Pinpoint the cell where the given text exists, returning its (X, Y) midpoint coordinate. 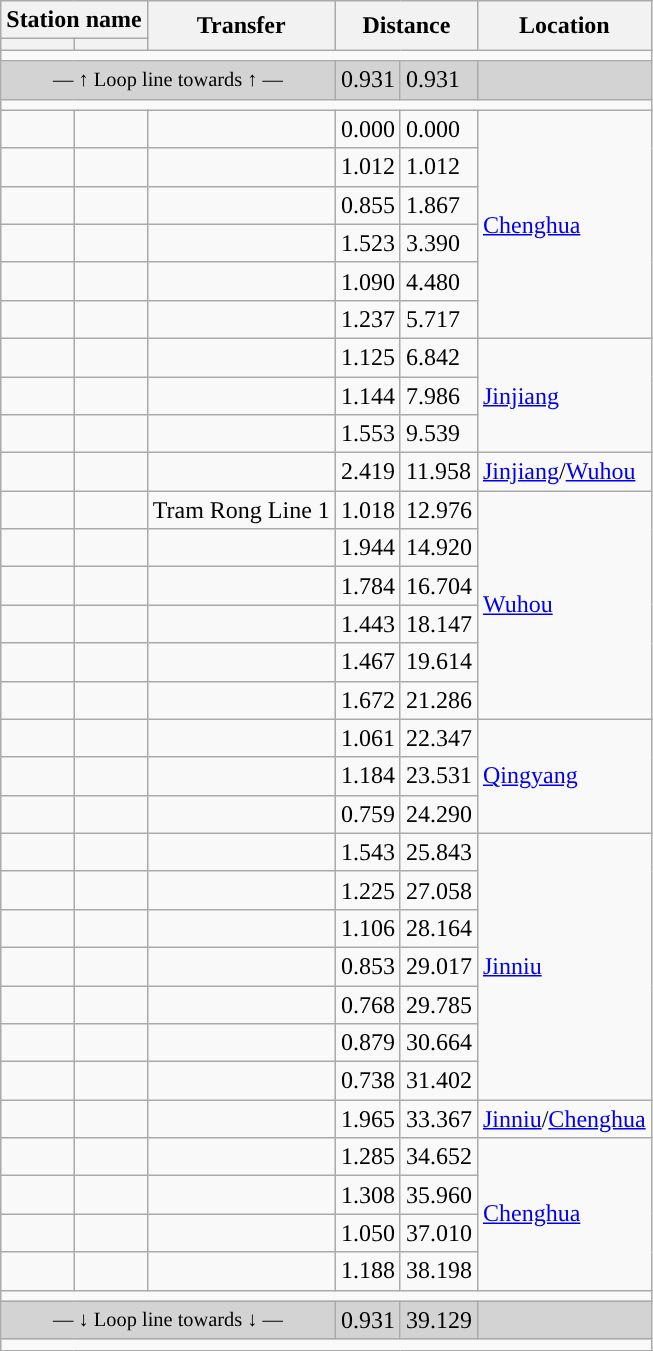
1.225 (368, 890)
1.050 (368, 1233)
24.290 (438, 814)
Jinjiang (564, 395)
34.652 (438, 1157)
29.785 (438, 1005)
Jinniu (564, 966)
11.958 (438, 472)
29.017 (438, 966)
Wuhou (564, 605)
0.768 (368, 1005)
Distance (406, 26)
Location (564, 26)
30.664 (438, 1043)
35.960 (438, 1195)
1.018 (368, 510)
37.010 (438, 1233)
38.198 (438, 1271)
Jinniu/Chenghua (564, 1119)
22.347 (438, 738)
27.058 (438, 890)
— ↓ Loop line towards ↓ — (168, 1320)
9.539 (438, 434)
1.672 (368, 700)
39.129 (438, 1320)
2.419 (368, 472)
1.965 (368, 1119)
1.188 (368, 1271)
Transfer (241, 26)
18.147 (438, 624)
25.843 (438, 852)
3.390 (438, 243)
19.614 (438, 662)
31.402 (438, 1081)
14.920 (438, 548)
— ↑ Loop line towards ↑ — (168, 80)
1.443 (368, 624)
1.061 (368, 738)
1.944 (368, 548)
Tram Rong Line 1 (241, 510)
1.237 (368, 319)
12.976 (438, 510)
1.784 (368, 586)
16.704 (438, 586)
Station name (74, 20)
1.106 (368, 928)
33.367 (438, 1119)
Qingyang (564, 776)
0.853 (368, 966)
0.855 (368, 205)
1.543 (368, 852)
1.090 (368, 281)
28.164 (438, 928)
0.879 (368, 1043)
Jinjiang/Wuhou (564, 472)
1.144 (368, 395)
1.523 (368, 243)
1.467 (368, 662)
1.308 (368, 1195)
21.286 (438, 700)
0.738 (368, 1081)
1.867 (438, 205)
1.125 (368, 357)
6.842 (438, 357)
23.531 (438, 776)
0.759 (368, 814)
4.480 (438, 281)
1.285 (368, 1157)
1.184 (368, 776)
1.553 (368, 434)
7.986 (438, 395)
5.717 (438, 319)
